Locate the cell with the specified text and output its (X, Y) center coordinate. 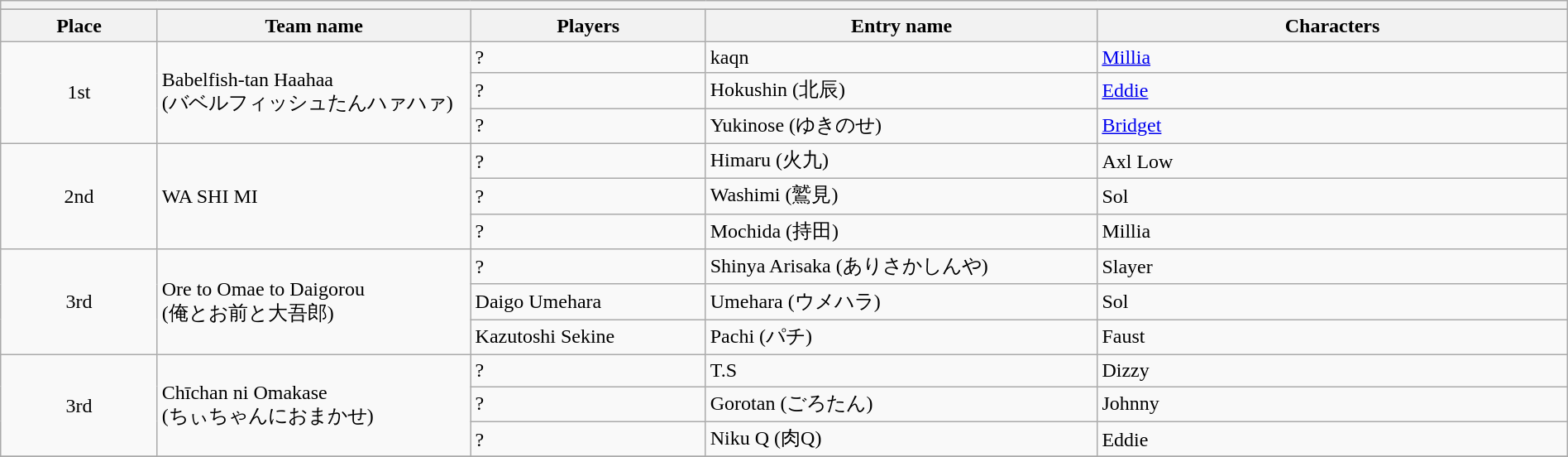
Bridget (1332, 126)
Johnny (1332, 404)
Daigo Umehara (588, 301)
1st (79, 93)
Himaru (火九) (901, 161)
Chīchan ni Omakase(ちぃちゃんにおまかせ) (314, 406)
Ore to Omae to Daigorou(俺とお前と大吾郎) (314, 302)
Entry name (901, 26)
Umehara (ウメハラ) (901, 301)
Shinya Arisaka (ありさかしんや) (901, 267)
Faust (1332, 338)
Babelfish-tan Haahaa(バベルフィッシュたんハァハァ) (314, 93)
Slayer (1332, 267)
Gorotan (ごろたん) (901, 404)
Kazutoshi Sekine (588, 338)
T.S (901, 370)
Characters (1332, 26)
Pachi (パチ) (901, 338)
Hokushin (北辰) (901, 91)
Dizzy (1332, 370)
2nd (79, 196)
Yukinose (ゆきのせ) (901, 126)
Place (79, 26)
Washimi (鷲見) (901, 197)
Mochida (持田) (901, 232)
Axl Low (1332, 161)
Players (588, 26)
Team name (314, 26)
kaqn (901, 57)
WA SHI MI (314, 196)
Niku Q (肉Q) (901, 439)
